For the text-containing cell, return its midpoint in [x, y] coordinate format. 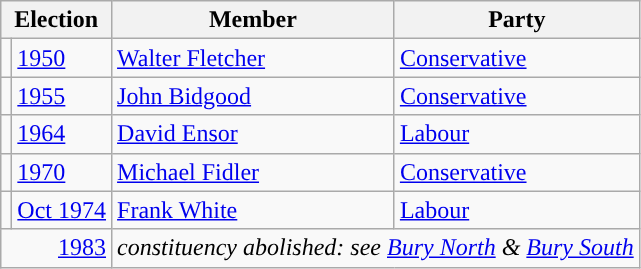
Oct 1974 [62, 210]
1970 [62, 172]
1950 [62, 58]
1983 [56, 248]
constituency abolished: see Bury North & Bury South [376, 248]
David Ensor [254, 134]
John Bidgood [254, 96]
Party [516, 20]
Member [254, 20]
Walter Fletcher [254, 58]
Michael Fidler [254, 172]
Election [56, 20]
1955 [62, 96]
1964 [62, 134]
Frank White [254, 210]
